Scan for the cell matching the given text and deliver its [X, Y] coordinate at center. 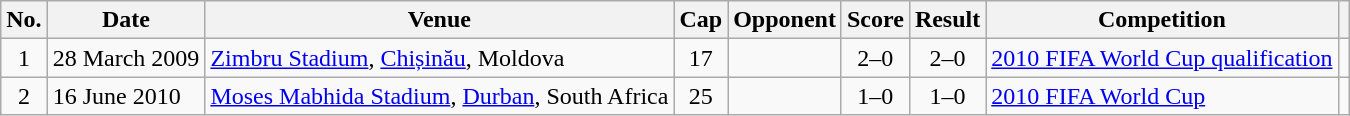
17 [701, 58]
28 March 2009 [126, 58]
Zimbru Stadium, Chișinău, Moldova [440, 58]
Date [126, 20]
Cap [701, 20]
2 [24, 96]
Result [947, 20]
1 [24, 58]
Moses Mabhida Stadium, Durban, South Africa [440, 96]
Opponent [785, 20]
No. [24, 20]
16 June 2010 [126, 96]
Score [875, 20]
2010 FIFA World Cup qualification [1162, 58]
25 [701, 96]
2010 FIFA World Cup [1162, 96]
Competition [1162, 20]
Venue [440, 20]
